Return (X, Y) of the center of cell containing provided text 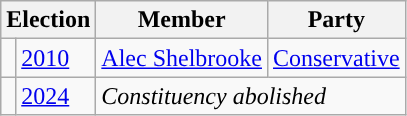
Alec Shelbrooke (182, 58)
2010 (56, 58)
Election (48, 20)
Constituency abolished (250, 96)
2024 (56, 96)
Party (336, 20)
Member (182, 20)
Conservative (336, 58)
